For the text-containing cell, return its midpoint in (x, y) coordinate format. 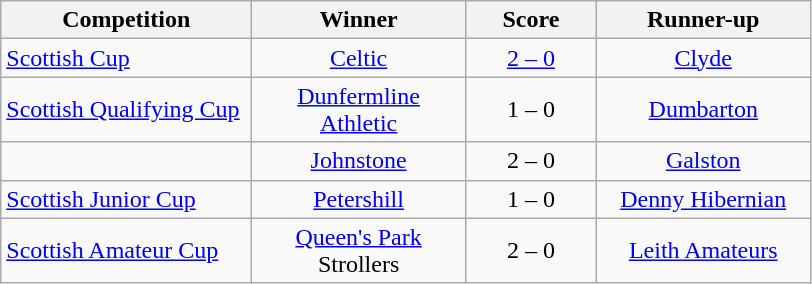
Queen's Park Strollers (359, 250)
Scottish Cup (126, 58)
Winner (359, 20)
Celtic (359, 58)
Denny Hibernian (703, 199)
Scottish Qualifying Cup (126, 110)
Scottish Junior Cup (126, 199)
Galston (703, 161)
Score (530, 20)
Dumbarton (703, 110)
Leith Amateurs (703, 250)
Clyde (703, 58)
Dunfermline Athletic (359, 110)
Competition (126, 20)
Johnstone (359, 161)
Petershill (359, 199)
Runner-up (703, 20)
Scottish Amateur Cup (126, 250)
